Scan for the cell matching the given text and deliver its [x, y] coordinate at center. 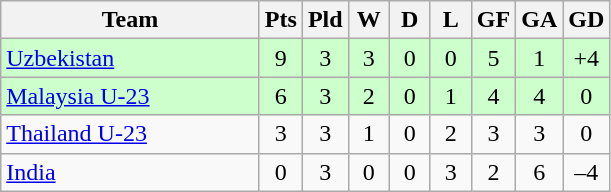
Pld [325, 20]
W [368, 20]
+4 [586, 58]
Team [130, 20]
Pts [280, 20]
GA [540, 20]
Thailand U-23 [130, 134]
GF [493, 20]
D [410, 20]
Uzbekistan [130, 58]
GD [586, 20]
L [450, 20]
–4 [586, 172]
Malaysia U-23 [130, 96]
9 [280, 58]
India [130, 172]
5 [493, 58]
